Find where the given text appears and provide that cell's center as [x, y] coordinate. 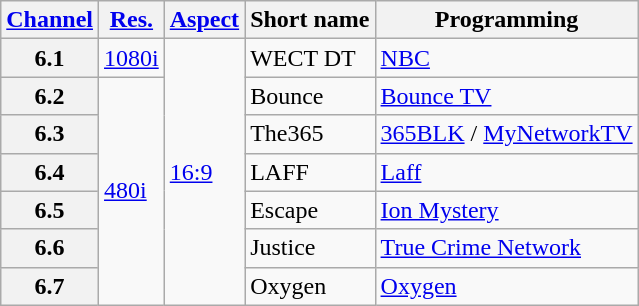
Laff [506, 172]
The365 [310, 134]
480i [132, 191]
6.1 [50, 58]
1080i [132, 58]
6.3 [50, 134]
Bounce TV [506, 96]
WECT DT [310, 58]
Short name [310, 20]
Res. [132, 20]
True Crime Network [506, 248]
16:9 [204, 172]
Ion Mystery [506, 210]
Programming [506, 20]
LAFF [310, 172]
6.5 [50, 210]
Aspect [204, 20]
6.2 [50, 96]
6.4 [50, 172]
6.6 [50, 248]
NBC [506, 58]
Escape [310, 210]
365BLK / MyNetworkTV [506, 134]
Channel [50, 20]
Bounce [310, 96]
6.7 [50, 286]
Justice [310, 248]
